For the text-containing cell, return its midpoint in (X, Y) coordinate format. 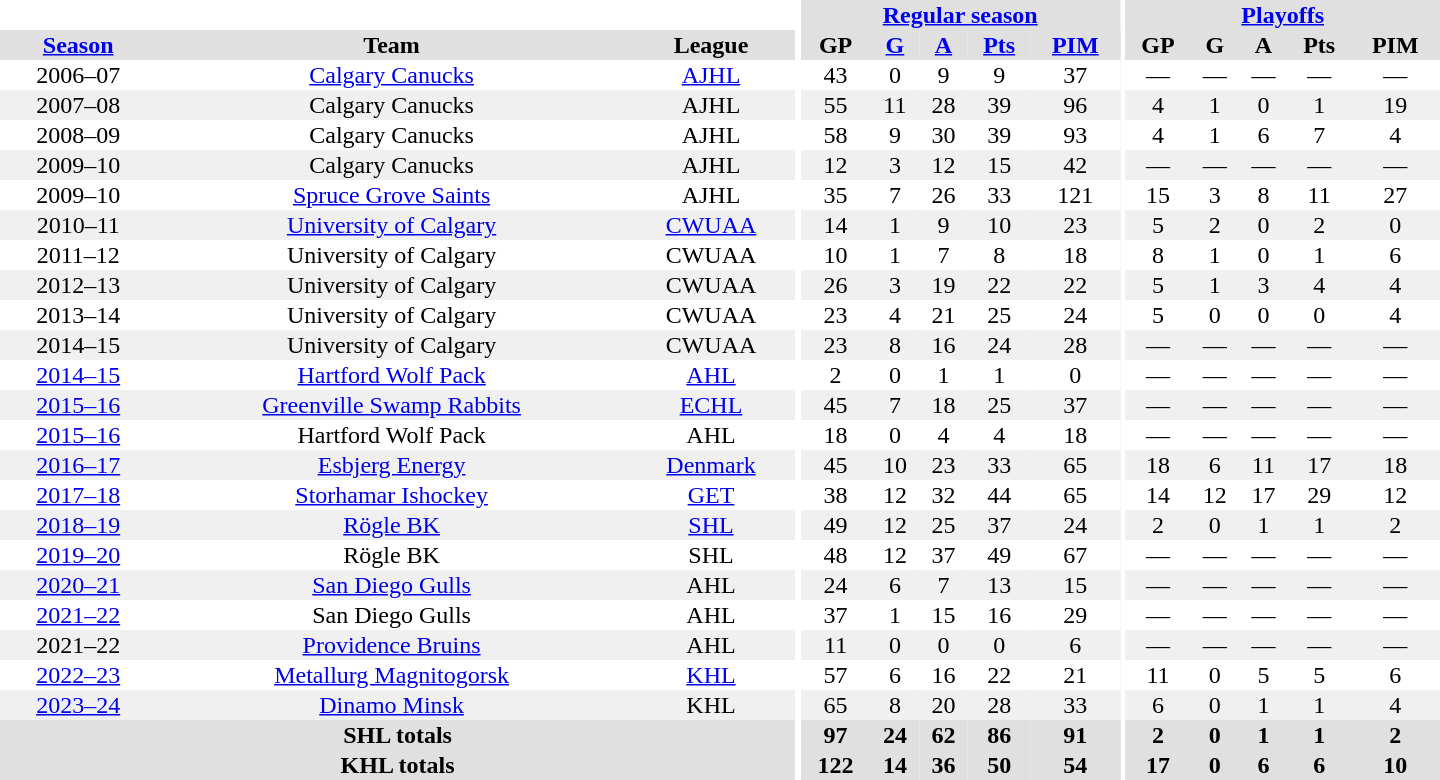
Playoffs (1282, 15)
ECHL (711, 405)
97 (836, 735)
Metallurg Magnitogorsk (391, 675)
2022–23 (78, 675)
2017–18 (78, 495)
27 (1396, 195)
GET (711, 495)
2012–13 (78, 285)
96 (1076, 105)
Regular season (960, 15)
2016–17 (78, 465)
Esbjerg Energy (391, 465)
Spruce Grove Saints (391, 195)
Storhamar Ishockey (391, 495)
32 (944, 495)
Greenville Swamp Rabbits (391, 405)
League (711, 45)
2013–14 (78, 315)
58 (836, 135)
54 (1076, 765)
35 (836, 195)
13 (1000, 585)
62 (944, 735)
57 (836, 675)
30 (944, 135)
122 (836, 765)
Team (391, 45)
Providence Bruins (391, 645)
Season (78, 45)
2006–07 (78, 75)
50 (1000, 765)
121 (1076, 195)
2019–20 (78, 555)
Denmark (711, 465)
91 (1076, 735)
43 (836, 75)
55 (836, 105)
36 (944, 765)
2007–08 (78, 105)
2011–12 (78, 255)
2018–19 (78, 525)
67 (1076, 555)
38 (836, 495)
44 (1000, 495)
SHL totals (398, 735)
Dinamo Minsk (391, 705)
KHL totals (398, 765)
2020–21 (78, 585)
48 (836, 555)
20 (944, 705)
2010–11 (78, 225)
93 (1076, 135)
2008–09 (78, 135)
42 (1076, 165)
86 (1000, 735)
2023–24 (78, 705)
